Extract the (X, Y) coordinate from the center of the cell holding the provided text.  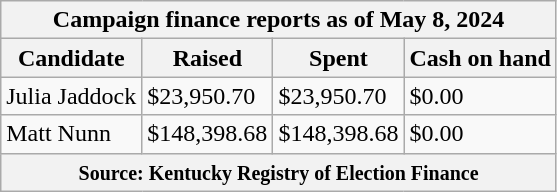
Raised (208, 58)
Matt Nunn (72, 134)
Cash on hand (480, 58)
Candidate (72, 58)
Source: Kentucky Registry of Election Finance (279, 172)
Campaign finance reports as of May 8, 2024 (279, 20)
Spent (338, 58)
Julia Jaddock (72, 96)
